Find where the given text appears and provide that cell's center as (x, y) coordinate. 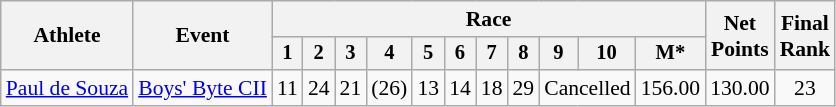
10 (607, 54)
9 (558, 54)
Event (202, 36)
24 (319, 88)
5 (428, 54)
11 (288, 88)
18 (492, 88)
6 (460, 54)
29 (523, 88)
M* (670, 54)
NetPoints (740, 36)
2 (319, 54)
13 (428, 88)
23 (806, 88)
Paul de Souza (67, 88)
Athlete (67, 36)
3 (351, 54)
Race (488, 19)
Boys' Byte CII (202, 88)
8 (523, 54)
21 (351, 88)
1 (288, 54)
(26) (389, 88)
Final Rank (806, 36)
Cancelled (587, 88)
130.00 (740, 88)
7 (492, 54)
4 (389, 54)
14 (460, 88)
156.00 (670, 88)
